Return the (x, y) coordinate for the center point of the cell that contains the specified text.  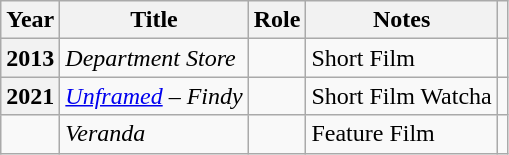
Feature Film (402, 134)
Title (154, 20)
Department Store (154, 58)
Short Film Watcha (402, 96)
Veranda (154, 134)
2013 (30, 58)
2021 (30, 96)
Notes (402, 20)
Short Film (402, 58)
Year (30, 20)
Role (277, 20)
Unframed – Findy (154, 96)
